From the cell containing the given text, extract its center point as [X, Y] coordinate. 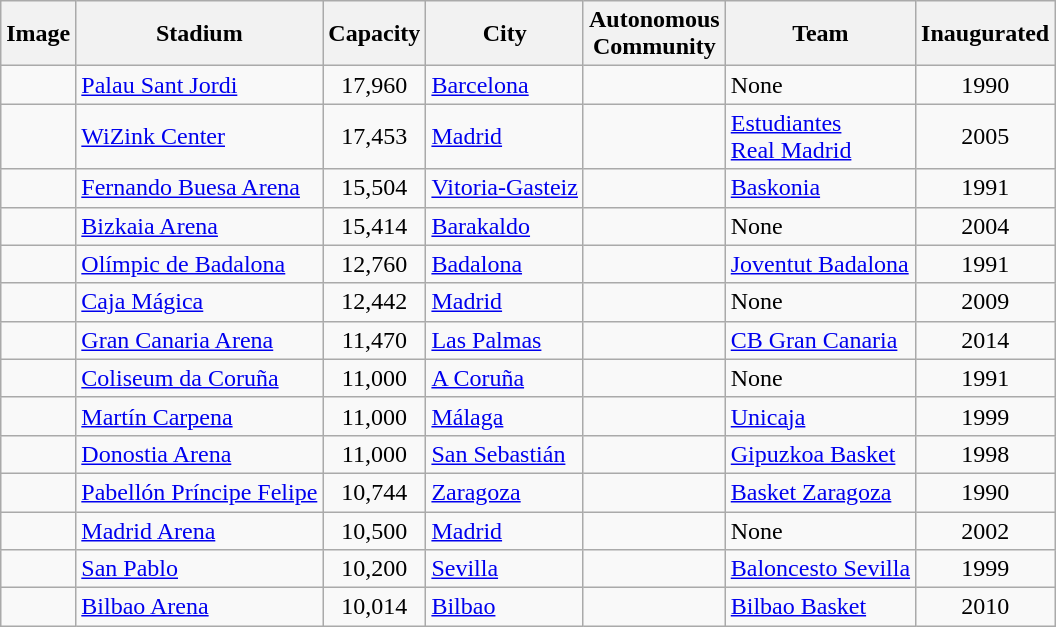
Palau Sant Jordi [200, 85]
Barakaldo [505, 226]
San Pablo [200, 569]
Pabellón Príncipe Felipe [200, 492]
Bilbao Arena [200, 607]
Gran Canaria Arena [200, 340]
EstudiantesReal Madrid [820, 136]
2002 [986, 531]
2010 [986, 607]
Image [38, 34]
Baloncesto Sevilla [820, 569]
Bilbao [505, 607]
2009 [986, 302]
Coliseum da Coruña [200, 378]
AutonomousCommunity [654, 34]
2014 [986, 340]
Basket Zaragoza [820, 492]
Team [820, 34]
WiZink Center [200, 136]
Joventut Badalona [820, 264]
Capacity [374, 34]
Badalona [505, 264]
17,960 [374, 85]
2004 [986, 226]
2005 [986, 136]
Inaugurated [986, 34]
Sevilla [505, 569]
17,453 [374, 136]
15,414 [374, 226]
10,500 [374, 531]
Las Palmas [505, 340]
Madrid Arena [200, 531]
10,200 [374, 569]
10,014 [374, 607]
11,470 [374, 340]
CB Gran Canaria [820, 340]
Donostia Arena [200, 454]
Barcelona [505, 85]
Bizkaia Arena [200, 226]
Unicaja [820, 416]
Fernando Buesa Arena [200, 188]
12,442 [374, 302]
Gipuzkoa Basket [820, 454]
Caja Mágica [200, 302]
A Coruña [505, 378]
Málaga [505, 416]
Stadium [200, 34]
Bilbao Basket [820, 607]
Olímpic de Badalona [200, 264]
Martín Carpena [200, 416]
San Sebastián [505, 454]
15,504 [374, 188]
City [505, 34]
12,760 [374, 264]
Baskonia [820, 188]
Vitoria-Gasteiz [505, 188]
Zaragoza [505, 492]
10,744 [374, 492]
1998 [986, 454]
